Locate the cell with the specified text and output its [x, y] center coordinate. 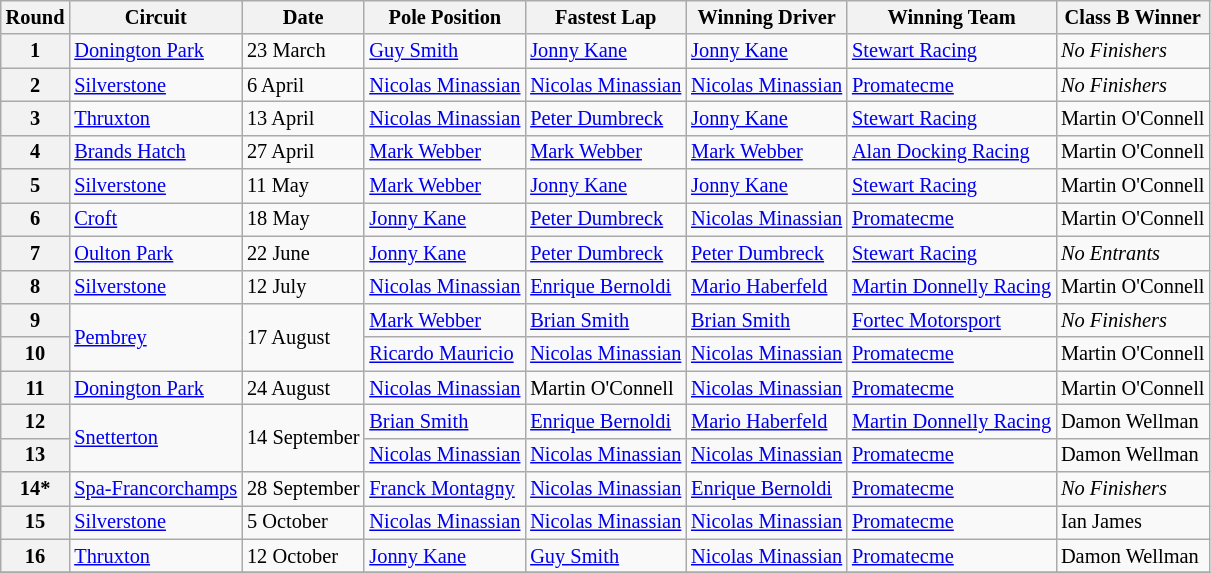
10 [36, 354]
Round [36, 17]
3 [36, 118]
12 October [303, 556]
6 April [303, 85]
14 September [303, 438]
1 [36, 51]
Fortec Motorsport [952, 320]
Alan Docking Racing [952, 152]
7 [36, 253]
5 October [303, 522]
11 May [303, 186]
Brands Hatch [156, 152]
12 July [303, 287]
6 [36, 219]
13 April [303, 118]
Winning Driver [766, 17]
8 [36, 287]
14* [36, 489]
Circuit [156, 17]
12 [36, 421]
27 April [303, 152]
23 March [303, 51]
Oulton Park [156, 253]
16 [36, 556]
Winning Team [952, 17]
Pole Position [444, 17]
13 [36, 455]
9 [36, 320]
Snetterton [156, 438]
Ian James [1132, 522]
5 [36, 186]
28 September [303, 489]
4 [36, 152]
24 August [303, 388]
Franck Montagny [444, 489]
11 [36, 388]
22 June [303, 253]
No Entrants [1132, 253]
18 May [303, 219]
Fastest Lap [606, 17]
Croft [156, 219]
Pembrey [156, 336]
2 [36, 85]
17 August [303, 336]
Ricardo Mauricio [444, 354]
Class B Winner [1132, 17]
Date [303, 17]
15 [36, 522]
Spa-Francorchamps [156, 489]
